Output the [x, y] coordinate of the center of the cell containing the given text.  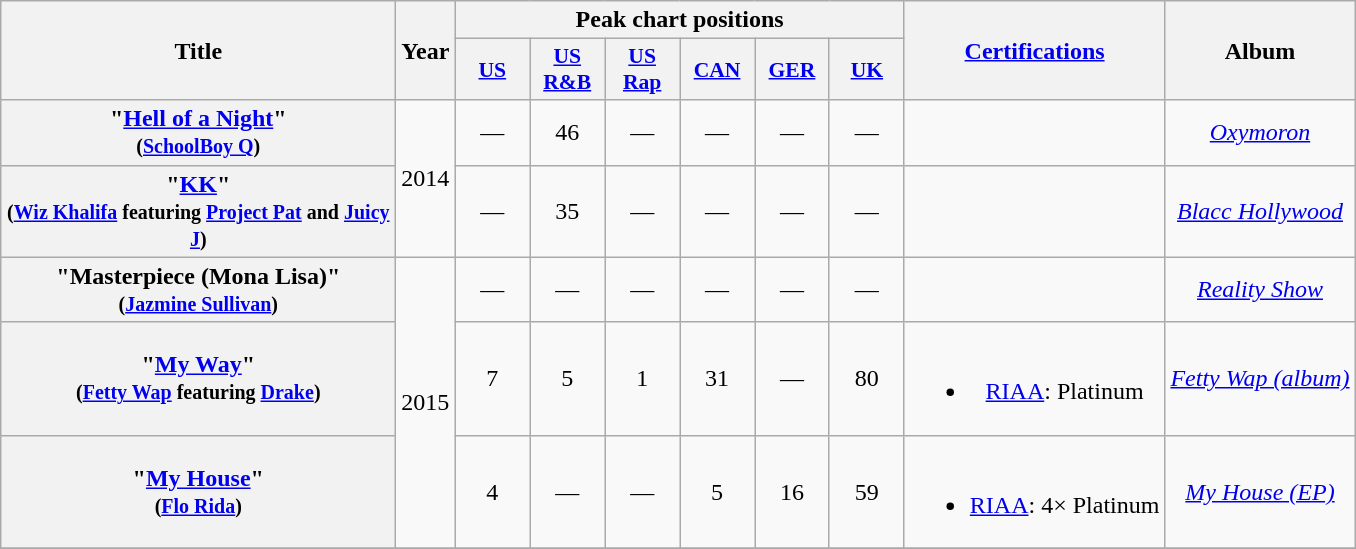
Peak chart positions [680, 20]
7 [492, 378]
Reality Show [1260, 290]
Album [1260, 50]
USR&B [568, 70]
US [492, 70]
CAN [718, 70]
My House (EP) [1260, 492]
RIAA: Platinum [1034, 378]
4 [492, 492]
"My House"(Flo Rida) [198, 492]
GER [792, 70]
80 [866, 378]
2014 [426, 178]
1 [642, 378]
"My Way"(Fetty Wap featuring Drake) [198, 378]
35 [568, 211]
Certifications [1034, 50]
USRap [642, 70]
46 [568, 132]
31 [718, 378]
"Masterpiece (Mona Lisa)"(Jazmine Sullivan) [198, 290]
RIAA: 4× Platinum [1034, 492]
Fetty Wap (album) [1260, 378]
Oxymoron [1260, 132]
Title [198, 50]
16 [792, 492]
Blacc Hollywood [1260, 211]
59 [866, 492]
"KK"(Wiz Khalifa featuring Project Pat and Juicy J) [198, 211]
"Hell of a Night"(SchoolBoy Q) [198, 132]
2015 [426, 402]
Year [426, 50]
UK [866, 70]
